Locate the cell with the specified text and output its (x, y) center coordinate. 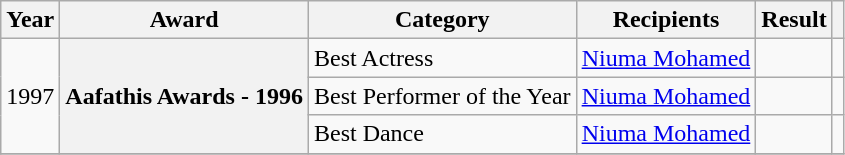
Result (794, 20)
Award (184, 20)
Category (442, 20)
Best Dance (442, 134)
Recipients (666, 20)
1997 (30, 96)
Aafathis Awards - 1996 (184, 96)
Year (30, 20)
Best Actress (442, 58)
Best Performer of the Year (442, 96)
